Capture the cell that displays the provided text and extract its [X, Y] central coordinate. 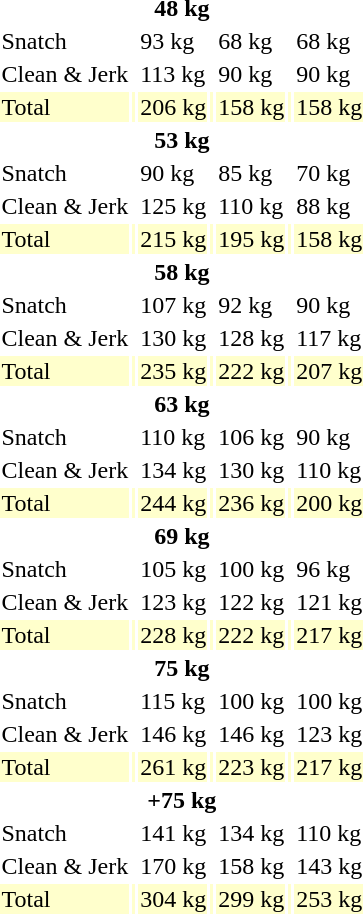
170 kg [174, 866]
125 kg [174, 206]
141 kg [174, 833]
299 kg [252, 899]
106 kg [252, 437]
123 kg [174, 602]
107 kg [174, 305]
304 kg [174, 899]
261 kg [174, 767]
195 kg [252, 239]
235 kg [174, 371]
228 kg [174, 635]
206 kg [174, 107]
113 kg [174, 74]
92 kg [252, 305]
236 kg [252, 503]
105 kg [174, 569]
128 kg [252, 338]
122 kg [252, 602]
93 kg [174, 41]
215 kg [174, 239]
68 kg [252, 41]
244 kg [174, 503]
85 kg [252, 173]
115 kg [174, 701]
223 kg [252, 767]
